Find where the given text appears and provide that cell's center as (x, y) coordinate. 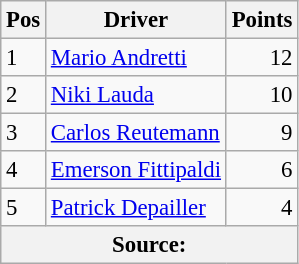
5 (24, 208)
3 (24, 133)
Emerson Fittipaldi (136, 170)
Points (262, 20)
Carlos Reutemann (136, 133)
12 (262, 58)
Patrick Depailler (136, 208)
2 (24, 95)
Driver (136, 20)
Source: (150, 245)
1 (24, 58)
9 (262, 133)
6 (262, 170)
Niki Lauda (136, 95)
Pos (24, 20)
10 (262, 95)
Mario Andretti (136, 58)
